Detect which cell encompasses the target text, then output its (x, y) center coordinate. 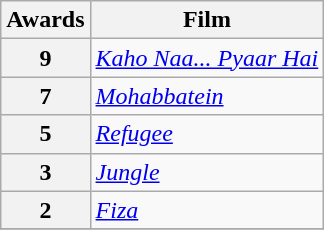
Awards (46, 20)
Fiza (207, 210)
5 (46, 134)
Refugee (207, 134)
Jungle (207, 172)
Mohabbatein (207, 96)
Film (207, 20)
3 (46, 172)
Kaho Naa... Pyaar Hai (207, 58)
7 (46, 96)
9 (46, 58)
2 (46, 210)
